Detect which cell encompasses the target text, then output its (X, Y) center coordinate. 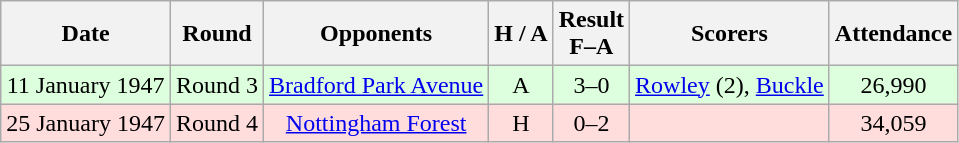
ResultF–A (591, 34)
Nottingham Forest (376, 123)
H (521, 123)
H / A (521, 34)
Round 4 (216, 123)
Round (216, 34)
Opponents (376, 34)
Scorers (730, 34)
Attendance (893, 34)
26,990 (893, 85)
Rowley (2), Buckle (730, 85)
0–2 (591, 123)
3–0 (591, 85)
Round 3 (216, 85)
11 January 1947 (86, 85)
Bradford Park Avenue (376, 85)
Date (86, 34)
34,059 (893, 123)
25 January 1947 (86, 123)
A (521, 85)
